Extract the [X, Y] coordinate from the center of the cell holding the provided text.  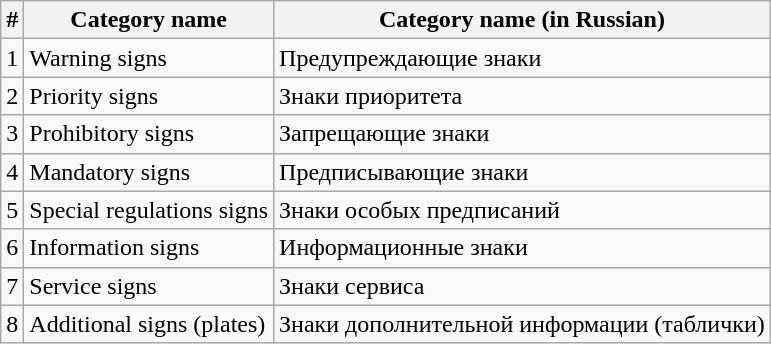
8 [12, 324]
# [12, 20]
Знаки сервиса [522, 286]
Предупреждающие знаки [522, 58]
Знаки дополнительной информации (таблички) [522, 324]
Additional signs (plates) [149, 324]
Category name [149, 20]
4 [12, 172]
7 [12, 286]
Знаки особых предписаний [522, 210]
3 [12, 134]
Информационные знаки [522, 248]
Prohibitory signs [149, 134]
Information signs [149, 248]
Special regulations signs [149, 210]
Предписывающие знаки [522, 172]
Знаки приоритета [522, 96]
Запрещающие знаки [522, 134]
5 [12, 210]
Category name (in Russian) [522, 20]
Warning signs [149, 58]
Service signs [149, 286]
2 [12, 96]
1 [12, 58]
Priority signs [149, 96]
6 [12, 248]
Mandatory signs [149, 172]
